From the cell containing the given text, extract its center point as (X, Y) coordinate. 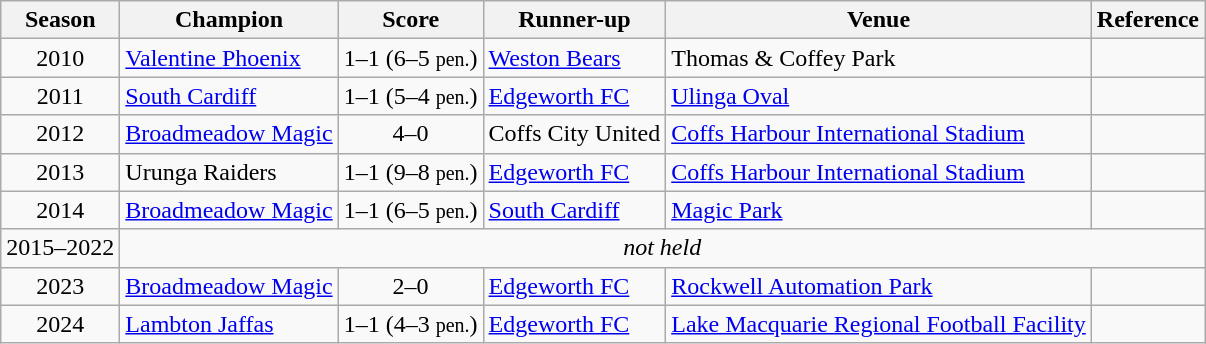
Lake Macquarie Regional Football Facility (879, 324)
Reference (1148, 20)
2013 (60, 172)
Rockwell Automation Park (879, 286)
2023 (60, 286)
1–1 (9–8 pen.) (410, 172)
2010 (60, 58)
2–0 (410, 286)
Magic Park (879, 210)
2024 (60, 324)
Score (410, 20)
1–1 (5–4 pen.) (410, 96)
Valentine Phoenix (229, 58)
2014 (60, 210)
2012 (60, 134)
Ulinga Oval (879, 96)
Season (60, 20)
Urunga Raiders (229, 172)
2015–2022 (60, 248)
4–0 (410, 134)
not held (662, 248)
Champion (229, 20)
Thomas & Coffey Park (879, 58)
Coffs City United (574, 134)
Lambton Jaffas (229, 324)
Venue (879, 20)
Weston Bears (574, 58)
2011 (60, 96)
1–1 (4–3 pen.) (410, 324)
Runner-up (574, 20)
